Extract the (x, y) coordinate from the center of the cell holding the provided text.  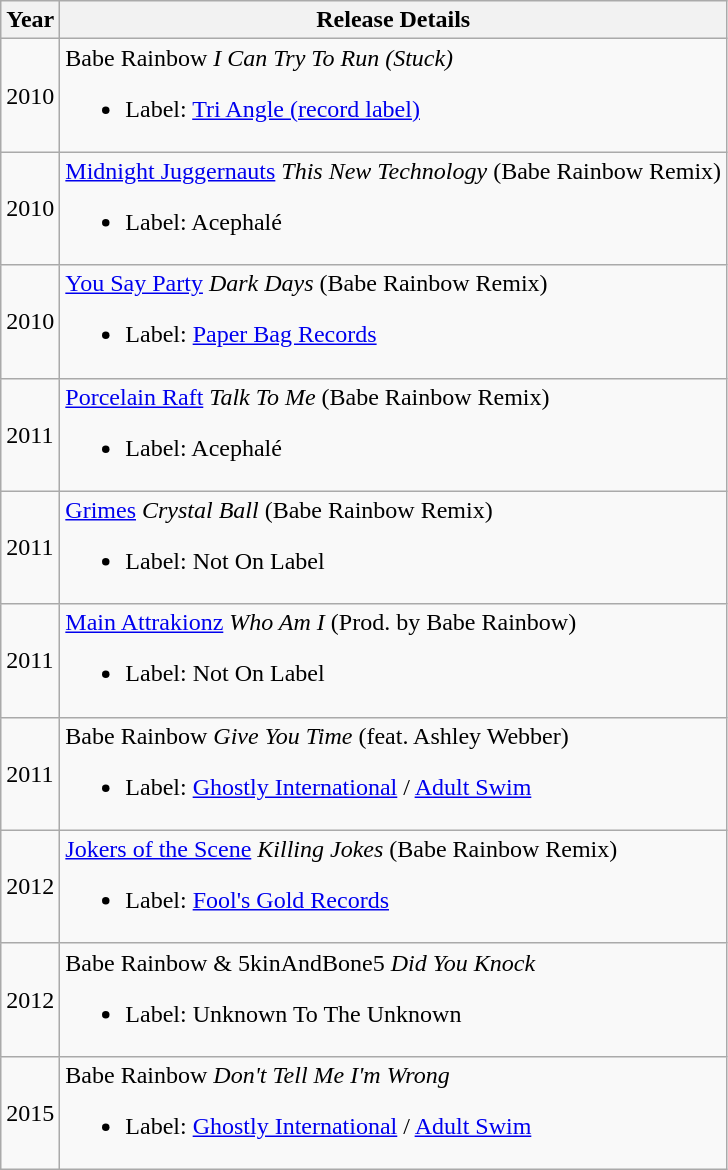
Year (30, 20)
Porcelain Raft Talk To Me (Babe Rainbow Remix)Label: Acephalé (394, 434)
You Say Party Dark Days (Babe Rainbow Remix)Label: Paper Bag Records (394, 322)
Babe Rainbow & 5kinAndBone5 Did You KnockLabel: Unknown To The Unknown (394, 1000)
Babe Rainbow Give You Time (feat. Ashley Webber)Label: Ghostly International / Adult Swim (394, 774)
Grimes Crystal Ball (Babe Rainbow Remix)Label: Not On Label (394, 548)
Midnight Juggernauts This New Technology (Babe Rainbow Remix)Label: Acephalé (394, 208)
Babe Rainbow I Can Try To Run (Stuck)Label: Tri Angle (record label) (394, 96)
Release Details (394, 20)
Main Attrakionz Who Am I (Prod. by Babe Rainbow)Label: Not On Label (394, 660)
Jokers of the Scene Killing Jokes (Babe Rainbow Remix)Label: Fool's Gold Records (394, 886)
2015 (30, 1112)
Babe Rainbow Don't Tell Me I'm WrongLabel: Ghostly International / Adult Swim (394, 1112)
